From the cell containing the given text, extract its center point as (x, y) coordinate. 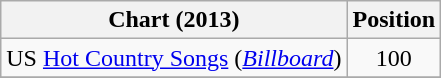
US Hot Country Songs (Billboard) (174, 58)
Chart (2013) (174, 20)
100 (394, 58)
Position (394, 20)
